Scan for the cell matching the given text and deliver its [X, Y] coordinate at center. 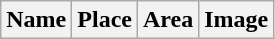
Image [236, 20]
Place [105, 20]
Area [168, 20]
Name [36, 20]
